Locate the cell with the specified text and output its [x, y] center coordinate. 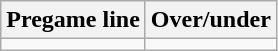
Pregame line [74, 20]
Over/under [210, 20]
